Detect which cell encompasses the target text, then output its (x, y) center coordinate. 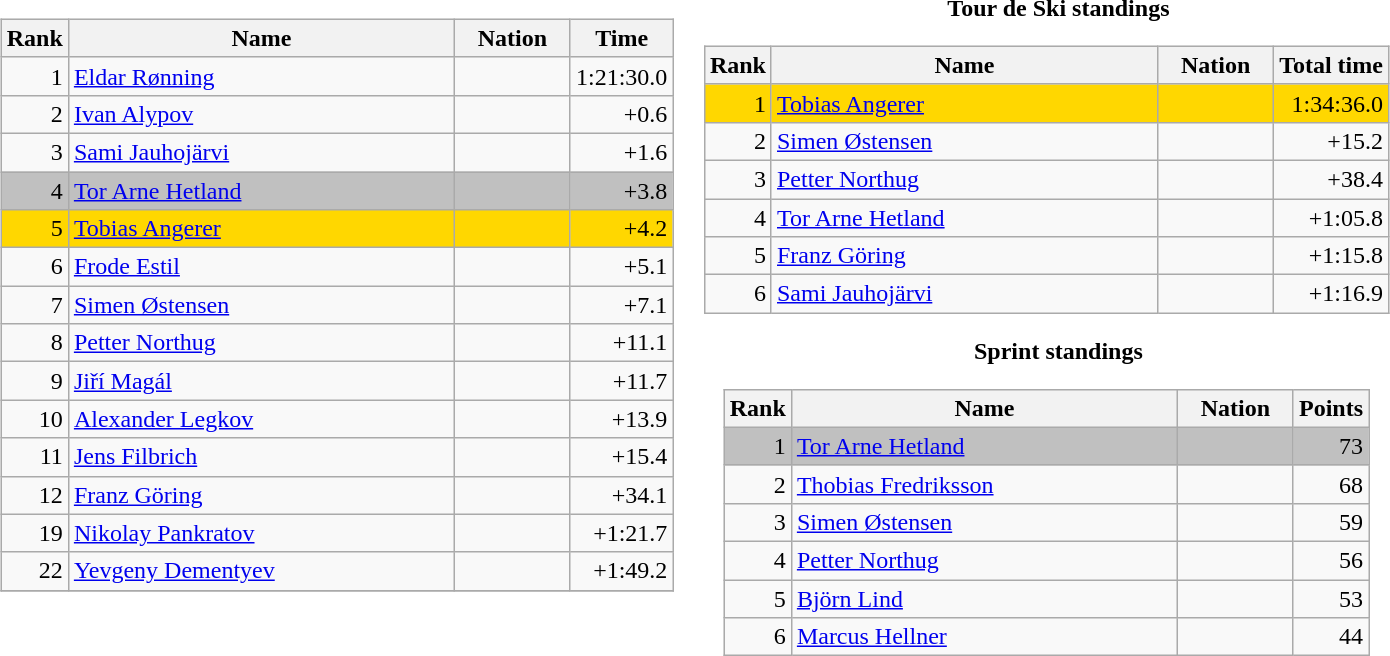
+1:21.7 (621, 533)
+4.2 (621, 229)
+5.1 (621, 267)
9 (34, 381)
56 (1330, 560)
Alexander Legkov (261, 419)
Frode Estil (261, 267)
+1:05.8 (1332, 217)
+1:49.2 (621, 571)
Total time (1332, 65)
Nikolay Pankratov (261, 533)
+13.9 (621, 419)
59 (1330, 522)
12 (34, 495)
68 (1330, 484)
Eldar Rønning (261, 76)
+0.6 (621, 114)
11 (34, 457)
+15.4 (621, 457)
+1:16.9 (1332, 294)
10 (34, 419)
8 (34, 343)
Ivan Alypov (261, 114)
1:34:36.0 (1332, 103)
Yevgeny Dementyev (261, 571)
44 (1330, 637)
Björn Lind (984, 599)
Thobias Fredriksson (984, 484)
+38.4 (1332, 179)
Jiří Magál (261, 381)
+11.1 (621, 343)
7 (34, 305)
+15.2 (1332, 141)
+11.7 (621, 381)
73 (1330, 446)
1:21:30.0 (621, 76)
Jens Filbrich (261, 457)
Marcus Hellner (984, 637)
+3.8 (621, 191)
+7.1 (621, 305)
+1:15.8 (1332, 256)
Points (1330, 408)
+1.6 (621, 152)
+34.1 (621, 495)
22 (34, 571)
53 (1330, 599)
19 (34, 533)
Time (621, 38)
